Return the [X, Y] coordinate for the center point of the cell that contains the specified text.  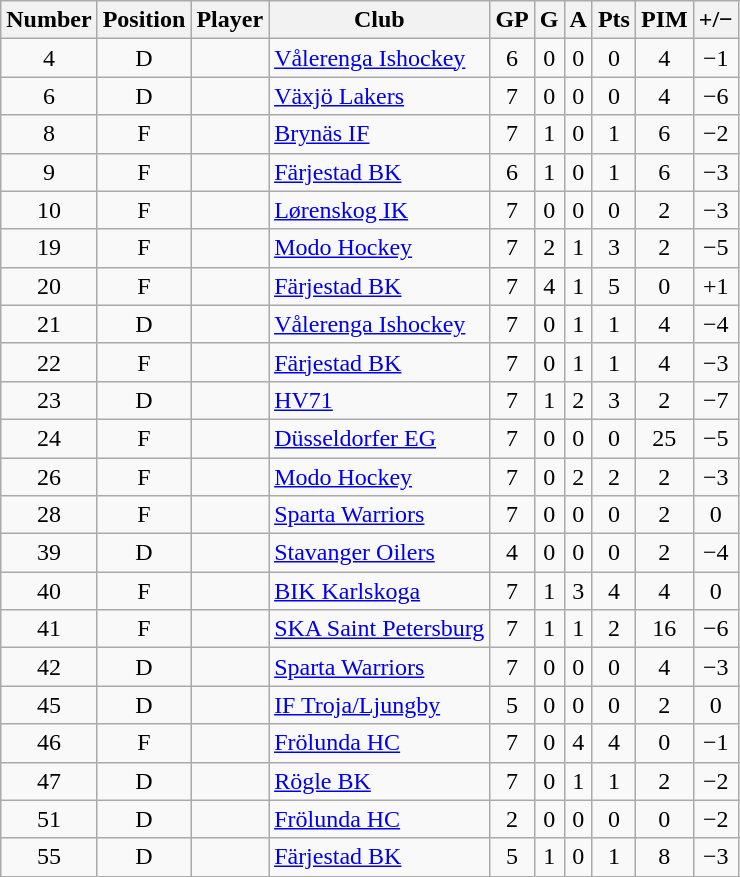
Pts [614, 20]
21 [49, 324]
26 [49, 477]
+1 [716, 286]
Düsseldorfer EG [380, 438]
IF Troja/Ljungby [380, 705]
SKA Saint Petersburg [380, 629]
51 [49, 819]
Rögle BK [380, 781]
40 [49, 591]
55 [49, 857]
39 [49, 553]
HV71 [380, 400]
47 [49, 781]
Player [230, 20]
Club [380, 20]
Stavanger Oilers [380, 553]
A [578, 20]
41 [49, 629]
25 [664, 438]
20 [49, 286]
23 [49, 400]
Lørenskog IK [380, 210]
Brynäs IF [380, 134]
Position [144, 20]
42 [49, 667]
GP [512, 20]
Number [49, 20]
BIK Karlskoga [380, 591]
28 [49, 515]
−7 [716, 400]
+/− [716, 20]
PIM [664, 20]
G [549, 20]
24 [49, 438]
45 [49, 705]
19 [49, 248]
10 [49, 210]
Växjö Lakers [380, 96]
9 [49, 172]
22 [49, 362]
16 [664, 629]
46 [49, 743]
